Locate the cell with the specified text and output its (x, y) center coordinate. 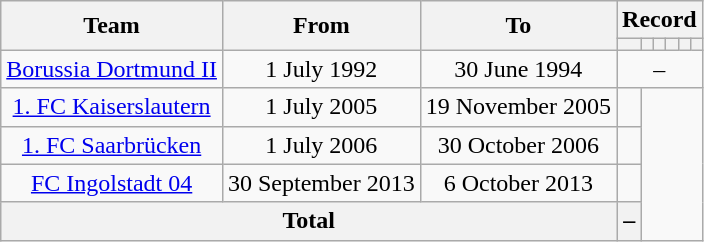
1 July 2006 (321, 145)
1 July 2005 (321, 107)
Total (309, 221)
From (321, 26)
Team (112, 26)
To (518, 26)
30 June 1994 (518, 69)
1. FC Kaiserslautern (112, 107)
6 October 2013 (518, 183)
FC Ingolstadt 04 (112, 183)
Record (660, 20)
Borussia Dortmund II (112, 69)
30 October 2006 (518, 145)
30 September 2013 (321, 183)
1. FC Saarbrücken (112, 145)
19 November 2005 (518, 107)
1 July 1992 (321, 69)
